For the text-containing cell, return its midpoint in [x, y] coordinate format. 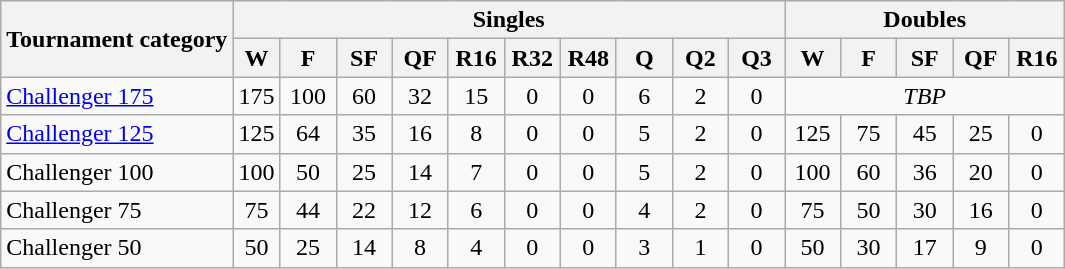
Q3 [756, 58]
175 [256, 96]
Challenger 50 [117, 248]
7 [476, 172]
44 [308, 210]
9 [981, 248]
35 [364, 134]
TBP [925, 96]
Doubles [925, 20]
Q2 [700, 58]
17 [925, 248]
Challenger 75 [117, 210]
Tournament category [117, 39]
64 [308, 134]
22 [364, 210]
3 [644, 248]
Challenger 125 [117, 134]
1 [700, 248]
Singles [509, 20]
Challenger 175 [117, 96]
20 [981, 172]
45 [925, 134]
36 [925, 172]
12 [420, 210]
15 [476, 96]
Challenger 100 [117, 172]
32 [420, 96]
Q [644, 58]
R32 [532, 58]
R48 [588, 58]
